Detect which cell encompasses the target text, then output its (x, y) center coordinate. 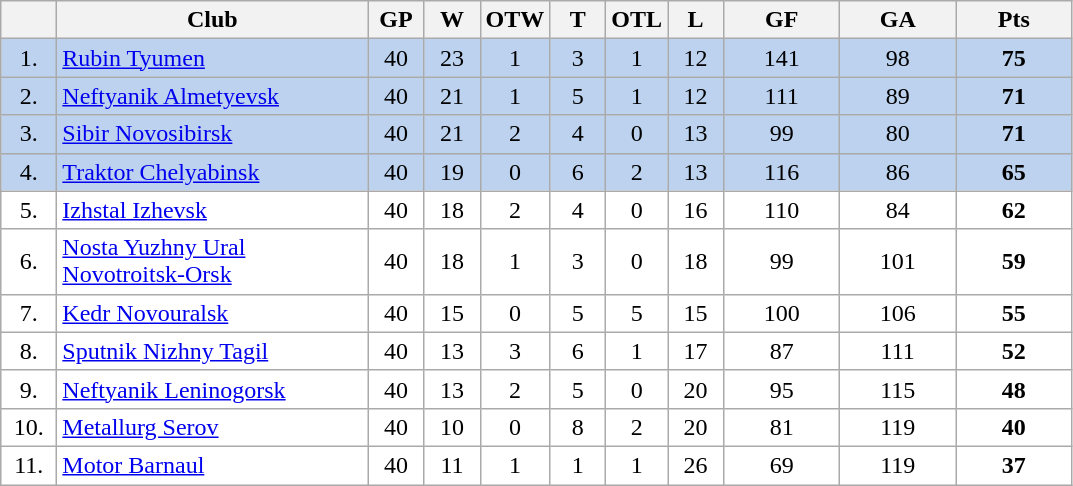
110 (782, 210)
Kedr Novouralsk (212, 313)
Neftyanik Leninogorsk (212, 389)
95 (782, 389)
Metallurg Serov (212, 427)
16 (696, 210)
8. (29, 351)
3. (29, 134)
81 (782, 427)
OTL (637, 20)
37 (1014, 465)
48 (1014, 389)
Motor Barnaul (212, 465)
T (578, 20)
17 (696, 351)
11. (29, 465)
Nosta Yuzhny Ural Novotroitsk-Orsk (212, 262)
59 (1014, 262)
10 (452, 427)
10. (29, 427)
GP (396, 20)
116 (782, 172)
11 (452, 465)
69 (782, 465)
55 (1014, 313)
87 (782, 351)
101 (898, 262)
19 (452, 172)
Club (212, 20)
62 (1014, 210)
Neftyanik Almetyevsk (212, 96)
GA (898, 20)
89 (898, 96)
Sibir Novosibirsk (212, 134)
9. (29, 389)
100 (782, 313)
Rubin Tyumen (212, 58)
4. (29, 172)
Traktor Chelyabinsk (212, 172)
Pts (1014, 20)
65 (1014, 172)
2. (29, 96)
75 (1014, 58)
106 (898, 313)
Izhstal Izhevsk (212, 210)
8 (578, 427)
141 (782, 58)
5. (29, 210)
1. (29, 58)
115 (898, 389)
GF (782, 20)
6. (29, 262)
OTW (515, 20)
23 (452, 58)
84 (898, 210)
52 (1014, 351)
7. (29, 313)
W (452, 20)
80 (898, 134)
98 (898, 58)
Sputnik Nizhny Tagil (212, 351)
26 (696, 465)
L (696, 20)
86 (898, 172)
